Capture the cell that displays the provided text and extract its (X, Y) central coordinate. 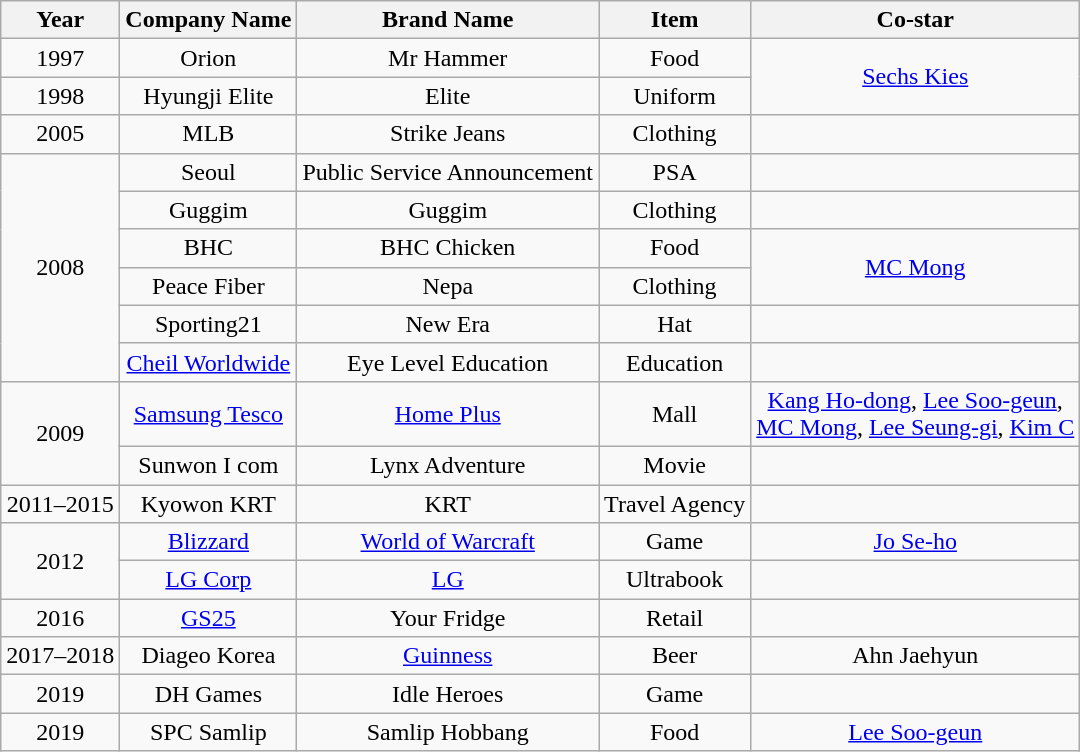
Company Name (208, 20)
SPC Samlip (208, 732)
Eye Level Education (448, 362)
Public Service Announcement (448, 172)
Year (60, 20)
Samlip Hobbang (448, 732)
Hat (675, 324)
DH Games (208, 694)
MC Mong (916, 267)
New Era (448, 324)
Lee Soo-geun (916, 732)
2011–2015 (60, 503)
2016 (60, 618)
Kang Ho-dong, Lee Soo-geun,MC Mong, Lee Seung-gi, Kim C (916, 414)
2009 (60, 432)
Hyungji Elite (208, 96)
Your Fridge (448, 618)
Diageo Korea (208, 656)
2005 (60, 134)
Samsung Tesco (208, 414)
Home Plus (448, 414)
Mall (675, 414)
Kyowon KRT (208, 503)
Uniform (675, 96)
Nepa (448, 286)
2017–2018 (60, 656)
KRT (448, 503)
Beer (675, 656)
LG (448, 580)
Ultrabook (675, 580)
Retail (675, 618)
Sechs Kies (916, 77)
Sunwon I com (208, 465)
Education (675, 362)
Idle Heroes (448, 694)
Item (675, 20)
Blizzard (208, 542)
2008 (60, 267)
Elite (448, 96)
Cheil Worldwide (208, 362)
Travel Agency (675, 503)
BHC Chicken (448, 248)
Brand Name (448, 20)
Strike Jeans (448, 134)
LG Corp (208, 580)
Mr Hammer (448, 58)
BHC (208, 248)
1998 (60, 96)
2012 (60, 561)
PSA (675, 172)
MLB (208, 134)
GS25 (208, 618)
World of Warcraft (448, 542)
Lynx Adventure (448, 465)
Ahn Jaehyun (916, 656)
Seoul (208, 172)
Movie (675, 465)
1997 (60, 58)
Sporting21 (208, 324)
Jo Se-ho (916, 542)
Guinness (448, 656)
Co-star (916, 20)
Orion (208, 58)
Peace Fiber (208, 286)
